From the cell containing the given text, extract its center point as (X, Y) coordinate. 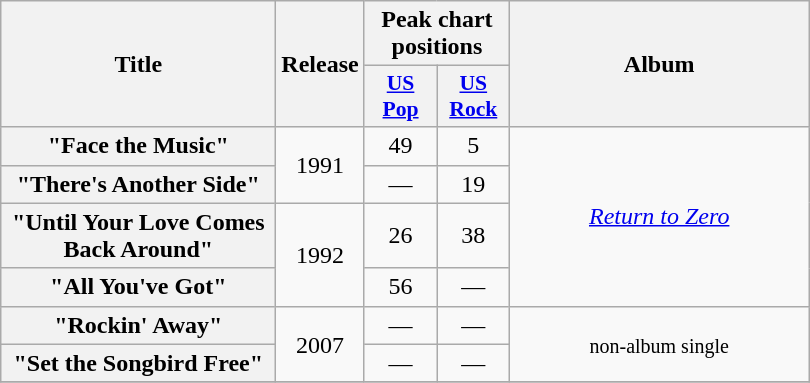
"There's Another Side" (138, 184)
US Rock (474, 96)
"Set the Songbird Free" (138, 363)
Return to Zero (660, 216)
Album (660, 64)
5 (474, 146)
19 (474, 184)
"All You've Got" (138, 287)
26 (400, 236)
Release (320, 64)
38 (474, 236)
56 (400, 287)
"Rockin' Away" (138, 325)
non-album single (660, 344)
"Until Your Love Comes Back Around" (138, 236)
Peak chart positions (437, 34)
2007 (320, 344)
1991 (320, 165)
"Face the Music" (138, 146)
US Pop (400, 96)
Title (138, 64)
1992 (320, 254)
49 (400, 146)
